Return (X, Y) of the center of cell containing provided text 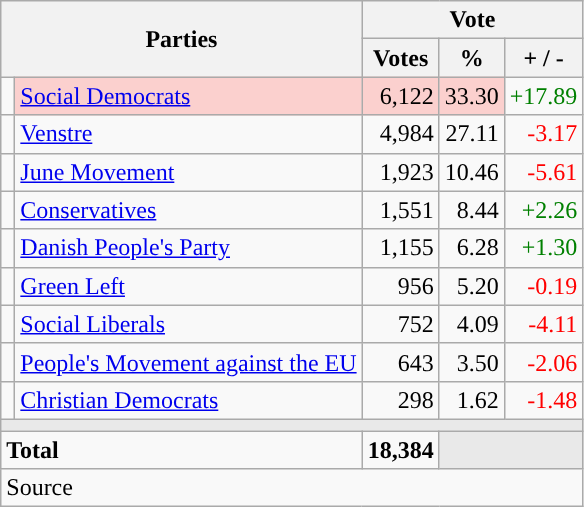
Danish People's Party (188, 248)
6,122 (400, 96)
4.09 (472, 324)
Votes (400, 58)
+ / - (544, 58)
-2.06 (544, 362)
4,984 (400, 134)
June Movement (188, 172)
Social Liberals (188, 324)
+1.30 (544, 248)
Christian Democrats (188, 400)
643 (400, 362)
-0.19 (544, 286)
People's Movement against the EU (188, 362)
Venstre (188, 134)
Total (182, 449)
-5.61 (544, 172)
1,551 (400, 210)
Social Democrats (188, 96)
-1.48 (544, 400)
-4.11 (544, 324)
Source (292, 488)
6.28 (472, 248)
% (472, 58)
-3.17 (544, 134)
Green Left (188, 286)
298 (400, 400)
1,923 (400, 172)
8.44 (472, 210)
+17.89 (544, 96)
5.20 (472, 286)
1,155 (400, 248)
Conservatives (188, 210)
752 (400, 324)
Vote (472, 20)
1.62 (472, 400)
956 (400, 286)
10.46 (472, 172)
27.11 (472, 134)
33.30 (472, 96)
+2.26 (544, 210)
18,384 (400, 449)
Parties (182, 39)
3.50 (472, 362)
